Scan for the cell matching the given text and deliver its (x, y) coordinate at center. 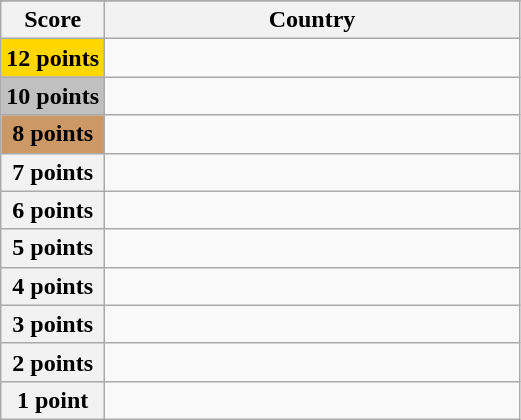
5 points (53, 248)
12 points (53, 58)
3 points (53, 324)
1 point (53, 400)
7 points (53, 172)
Score (53, 20)
2 points (53, 362)
8 points (53, 134)
10 points (53, 96)
4 points (53, 286)
6 points (53, 210)
Country (312, 20)
